For the text-containing cell, return its midpoint in (X, Y) coordinate format. 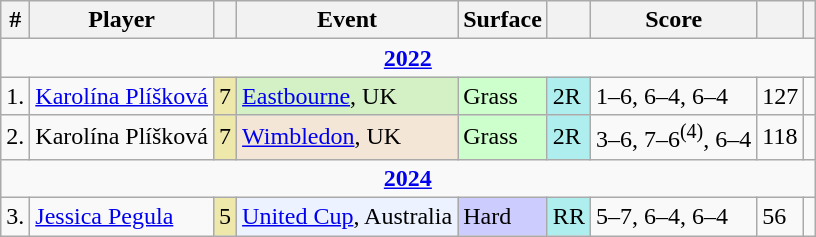
2024 (408, 178)
Wimbledon, UK (348, 138)
Jessica Pegula (122, 217)
56 (780, 217)
# (16, 20)
5 (226, 217)
RR (568, 217)
United Cup, Australia (348, 217)
1. (16, 96)
2022 (408, 58)
3. (16, 217)
Event (348, 20)
3–6, 7–6(4), 6–4 (673, 138)
Score (673, 20)
1–6, 6–4, 6–4 (673, 96)
5–7, 6–4, 6–4 (673, 217)
127 (780, 96)
Surface (503, 20)
Eastbourne, UK (348, 96)
118 (780, 138)
2. (16, 138)
Hard (503, 217)
Player (122, 20)
